Output the [X, Y] coordinate of the center of the cell containing the given text.  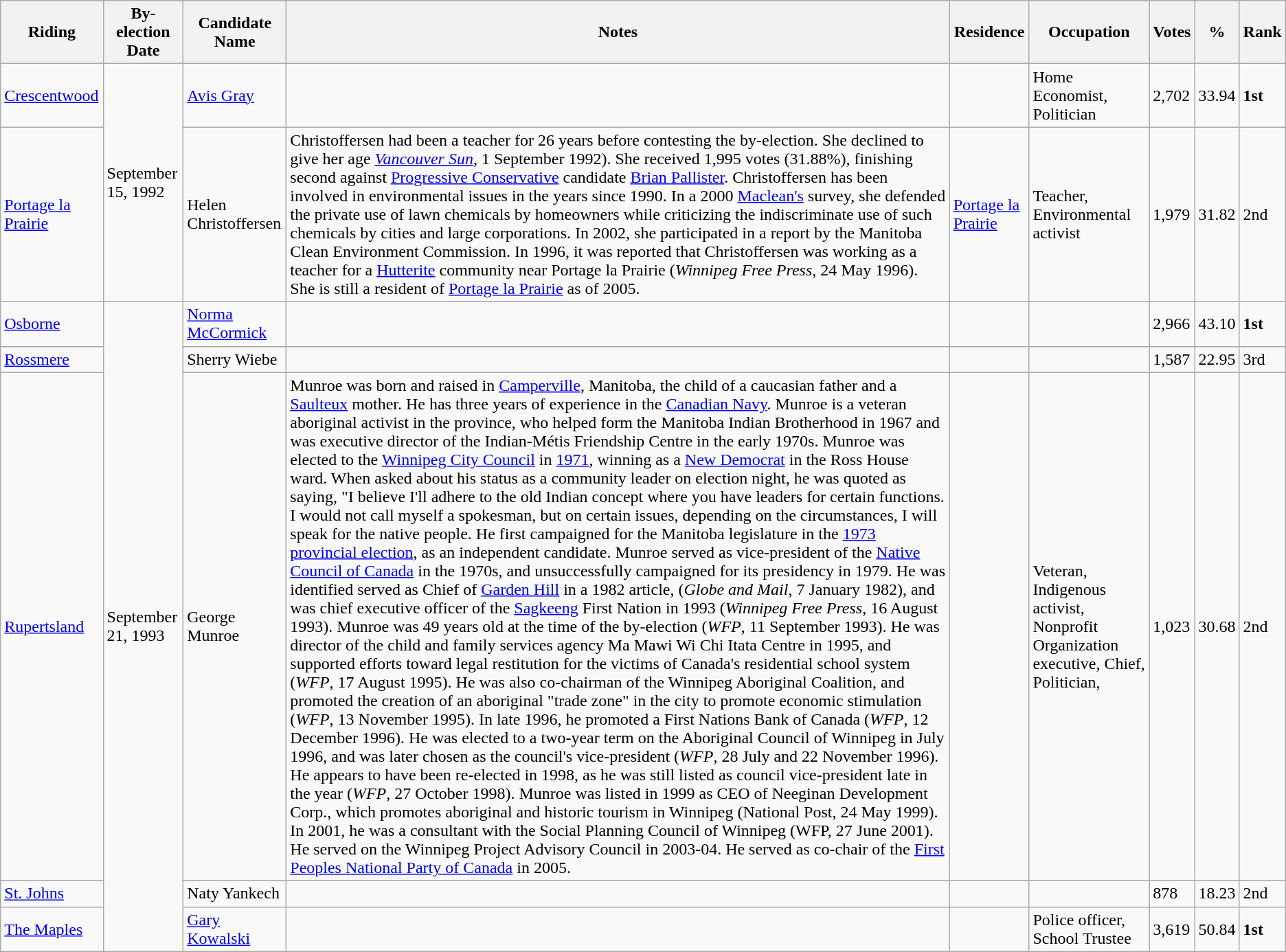
Candidate Name [235, 32]
St. Johns [52, 894]
% [1217, 32]
Avis Gray [235, 95]
George Munroe [235, 626]
50.84 [1217, 929]
Helen Christoffersen [235, 214]
Riding [52, 32]
The Maples [52, 929]
878 [1172, 894]
Norma McCormick [235, 324]
2,966 [1172, 324]
Home Economist, Politician [1090, 95]
Notes [618, 32]
Residence [989, 32]
22.95 [1217, 359]
Rossmere [52, 359]
2,702 [1172, 95]
1,023 [1172, 626]
1,587 [1172, 359]
30.68 [1217, 626]
Teacher, Environmental activist [1090, 214]
18.23 [1217, 894]
31.82 [1217, 214]
43.10 [1217, 324]
Police officer, School Trustee [1090, 929]
Osborne [52, 324]
Rupertsland [52, 626]
3,619 [1172, 929]
Gary Kowalski [235, 929]
By-election Date [143, 32]
Rank [1263, 32]
33.94 [1217, 95]
Occupation [1090, 32]
September 15, 1992 [143, 183]
September 21, 1993 [143, 626]
1,979 [1172, 214]
Sherry Wiebe [235, 359]
Veteran, Indigenous activist, Nonprofit Organization executive, Chief, Politician, [1090, 626]
Naty Yankech [235, 894]
Crescentwood [52, 95]
3rd [1263, 359]
Votes [1172, 32]
